Extract the (X, Y) coordinate from the center of the cell holding the provided text.  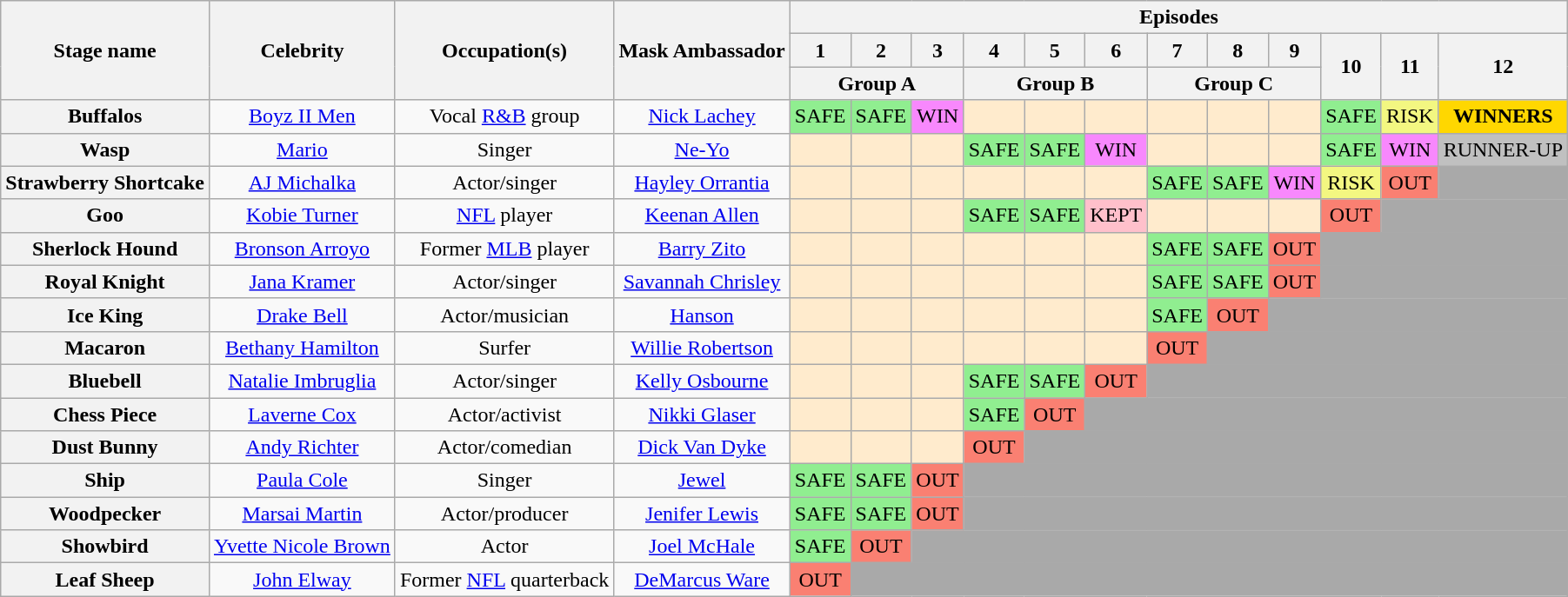
Jenifer Lewis (702, 514)
Goo (105, 216)
Showbird (105, 547)
Kelly Osbourne (702, 381)
Paula Cole (302, 481)
10 (1351, 67)
Sherlock Hound (105, 249)
Wasp (105, 149)
Stage name (105, 50)
Surfer (504, 348)
RUNNER-UP (1503, 149)
Nikki Glaser (702, 415)
Macaron (105, 348)
Celebrity (302, 50)
Andy Richter (302, 448)
12 (1503, 67)
Episodes (1178, 17)
Savannah Chrisley (702, 282)
Actor/activist (504, 415)
Bronson Arroyo (302, 249)
Actor/producer (504, 514)
Actor (504, 547)
Barry Zito (702, 249)
John Elway (302, 580)
Royal Knight (105, 282)
Joel McHale (702, 547)
Hanson (702, 315)
Actor/musician (504, 315)
Hayley Orrantia (702, 182)
Jewel (702, 481)
Ne-Yo (702, 149)
Buffalos (105, 116)
Former NFL quarterback (504, 580)
Bethany Hamilton (302, 348)
6 (1117, 50)
Mask Ambassador (702, 50)
Dick Van Dyke (702, 448)
Woodpecker (105, 514)
Keenan Allen (702, 216)
Jana Kramer (302, 282)
NFL player (504, 216)
DeMarcus Ware (702, 580)
11 (1410, 67)
7 (1178, 50)
8 (1238, 50)
Boyz II Men (302, 116)
Vocal R&B group (504, 116)
Marsai Martin (302, 514)
Chess Piece (105, 415)
WINNERS (1503, 116)
Group B (1056, 83)
Yvette Nicole Brown (302, 547)
Natalie Imbruglia (302, 381)
Kobie Turner (302, 216)
Leaf Sheep (105, 580)
Bluebell (105, 381)
AJ Michalka (302, 182)
Ice King (105, 315)
3 (937, 50)
Laverne Cox (302, 415)
1 (820, 50)
Group C (1234, 83)
Mario (302, 149)
Former MLB player (504, 249)
9 (1294, 50)
5 (1055, 50)
Strawberry Shortcake (105, 182)
Group A (877, 83)
2 (881, 50)
Occupation(s) (504, 50)
Willie Robertson (702, 348)
Nick Lachey (702, 116)
Actor/comedian (504, 448)
Dust Bunny (105, 448)
Ship (105, 481)
KEPT (1117, 216)
Drake Bell (302, 315)
4 (994, 50)
